Search for the cell housing the specified text and yield its [x, y] center coordinate. 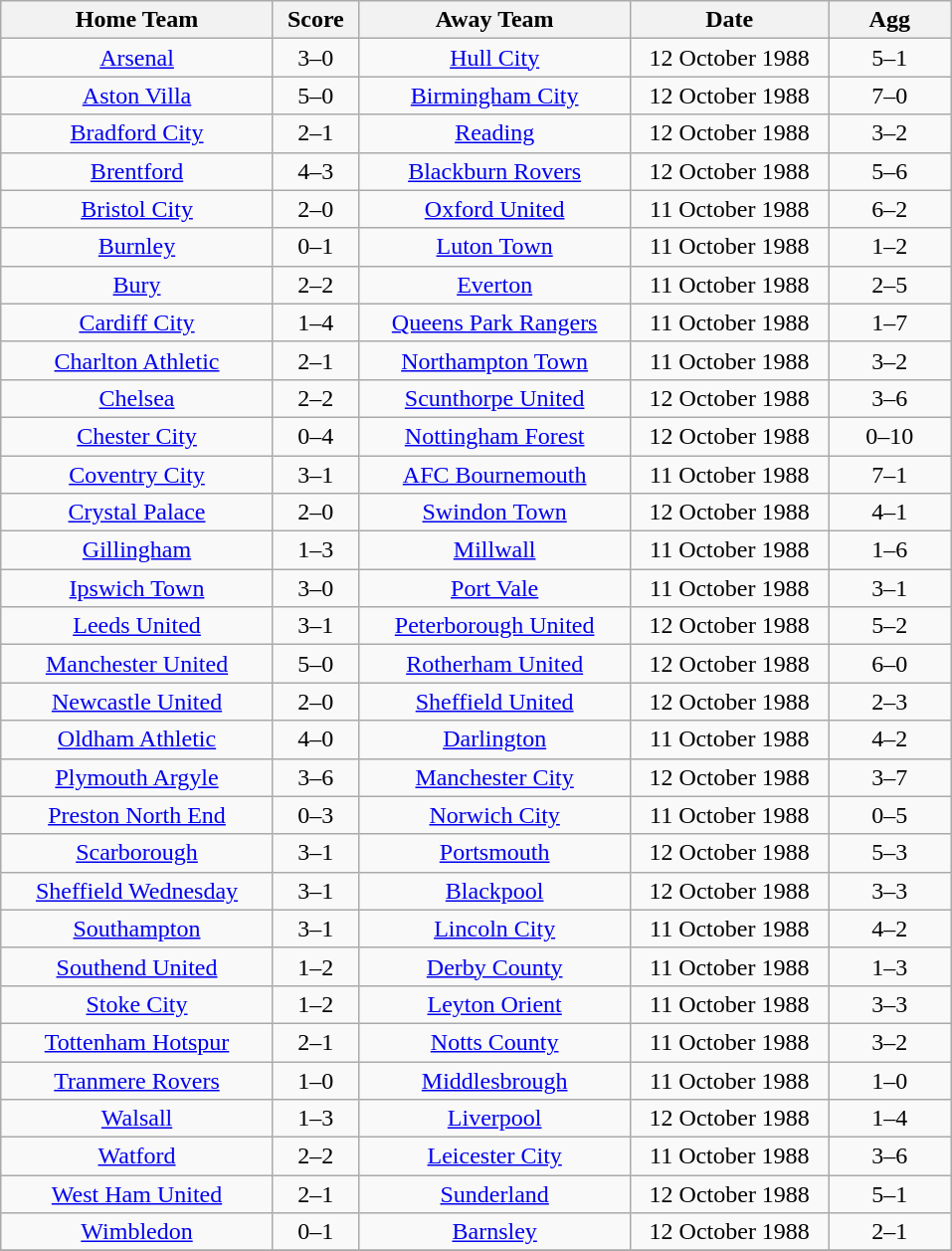
Bury [137, 285]
Scarborough [137, 853]
4–1 [889, 513]
Swindon Town [494, 513]
West Ham United [137, 1194]
Southampton [137, 929]
Southend United [137, 966]
Bradford City [137, 133]
Peterborough United [494, 626]
AFC Bournemouth [494, 475]
Manchester City [494, 777]
Score [315, 20]
Leicester City [494, 1156]
4–3 [315, 171]
Gillingham [137, 550]
0–10 [889, 436]
Aston Villa [137, 96]
Queens Park Rangers [494, 322]
Reading [494, 133]
5–3 [889, 853]
Walsall [137, 1119]
Chester City [137, 436]
Lincoln City [494, 929]
Hull City [494, 58]
2–3 [889, 702]
Rotherham United [494, 664]
Brentford [137, 171]
7–0 [889, 96]
Burnley [137, 247]
Blackpool [494, 891]
Charlton Athletic [137, 360]
Barnsley [494, 1232]
Leeds United [137, 626]
Chelsea [137, 398]
Oxford United [494, 209]
Millwall [494, 550]
Arsenal [137, 58]
0–3 [315, 815]
Middlesbrough [494, 1080]
Portsmouth [494, 853]
7–1 [889, 475]
Tottenham Hotspur [137, 1042]
Date [730, 20]
5–6 [889, 171]
1–7 [889, 322]
Plymouth Argyle [137, 777]
0–4 [315, 436]
2–5 [889, 285]
Sunderland [494, 1194]
Blackburn Rovers [494, 171]
Ipswich Town [137, 588]
Manchester United [137, 664]
Oldham Athletic [137, 739]
3–7 [889, 777]
Northampton Town [494, 360]
Norwich City [494, 815]
Watford [137, 1156]
0–5 [889, 815]
Cardiff City [137, 322]
Bristol City [137, 209]
Derby County [494, 966]
Port Vale [494, 588]
Away Team [494, 20]
Agg [889, 20]
Preston North End [137, 815]
Stoke City [137, 1004]
Nottingham Forest [494, 436]
6–2 [889, 209]
Tranmere Rovers [137, 1080]
4–0 [315, 739]
5–2 [889, 626]
Liverpool [494, 1119]
Birmingham City [494, 96]
Notts County [494, 1042]
Luton Town [494, 247]
Wimbledon [137, 1232]
Leyton Orient [494, 1004]
Crystal Palace [137, 513]
Everton [494, 285]
Sheffield United [494, 702]
1–6 [889, 550]
Home Team [137, 20]
Newcastle United [137, 702]
6–0 [889, 664]
Scunthorpe United [494, 398]
Darlington [494, 739]
Coventry City [137, 475]
Sheffield Wednesday [137, 891]
